Return the (X, Y) coordinate for the center point of the cell that contains the specified text.  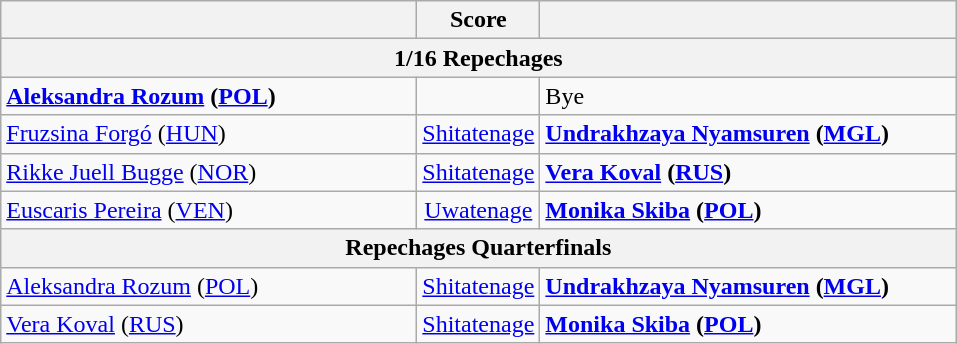
Repechages Quarterfinals (478, 248)
Uwatenage (478, 210)
Bye (748, 96)
Euscaris Pereira (VEN) (209, 210)
Score (478, 20)
Fruzsina Forgó (HUN) (209, 134)
Rikke Juell Bugge (NOR) (209, 172)
1/16 Repechages (478, 58)
